Determine the [x, y] coordinate at the center of the cell enclosing the given text.  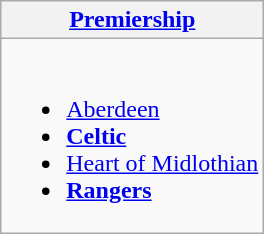
Premiership [132, 20]
AberdeenCelticHeart of MidlothianRangers [132, 136]
